Find where the given text appears and provide that cell's center as [x, y] coordinate. 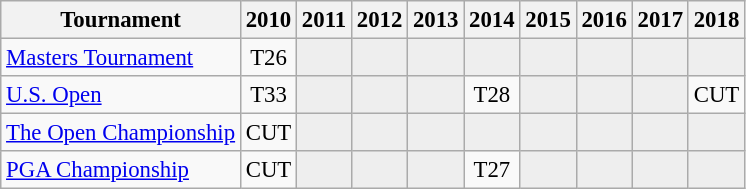
PGA Championship [121, 170]
T33 [268, 95]
2014 [492, 20]
2012 [379, 20]
2018 [716, 20]
2013 [436, 20]
T26 [268, 58]
T28 [492, 95]
2010 [268, 20]
The Open Championship [121, 133]
2015 [548, 20]
2011 [324, 20]
U.S. Open [121, 95]
2016 [604, 20]
2017 [660, 20]
Masters Tournament [121, 58]
T27 [492, 170]
Tournament [121, 20]
